Output the [x, y] coordinate of the center of the cell containing the given text.  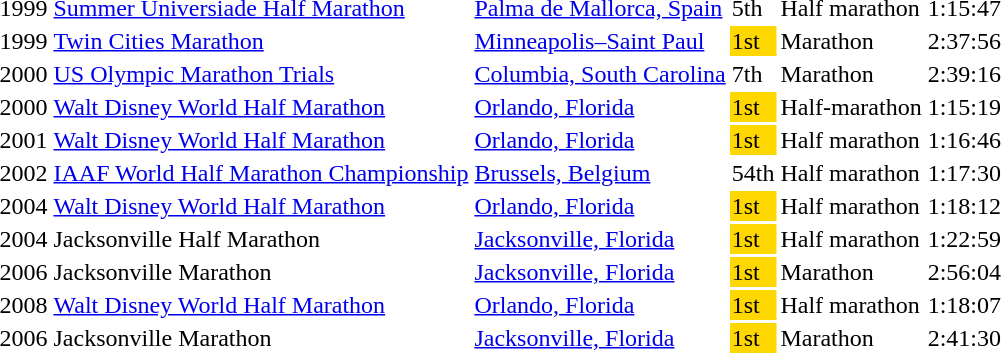
Half-marathon [851, 107]
US Olympic Marathon Trials [261, 74]
Columbia, South Carolina [600, 74]
IAAF World Half Marathon Championship [261, 173]
7th [753, 74]
54th [753, 173]
Brussels, Belgium [600, 173]
Twin Cities Marathon [261, 41]
Minneapolis–Saint Paul [600, 41]
Jacksonville Half Marathon [261, 239]
